Extract the [X, Y] coordinate from the center of the cell holding the provided text.  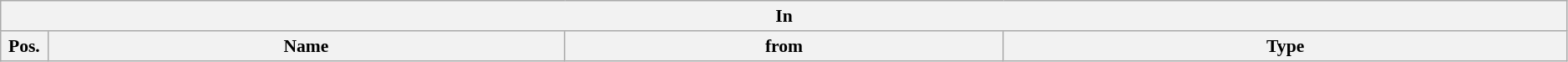
Type [1285, 46]
In [784, 16]
from [784, 46]
Name [306, 46]
Pos. [24, 46]
